Scan for the cell matching the given text and deliver its (x, y) coordinate at center. 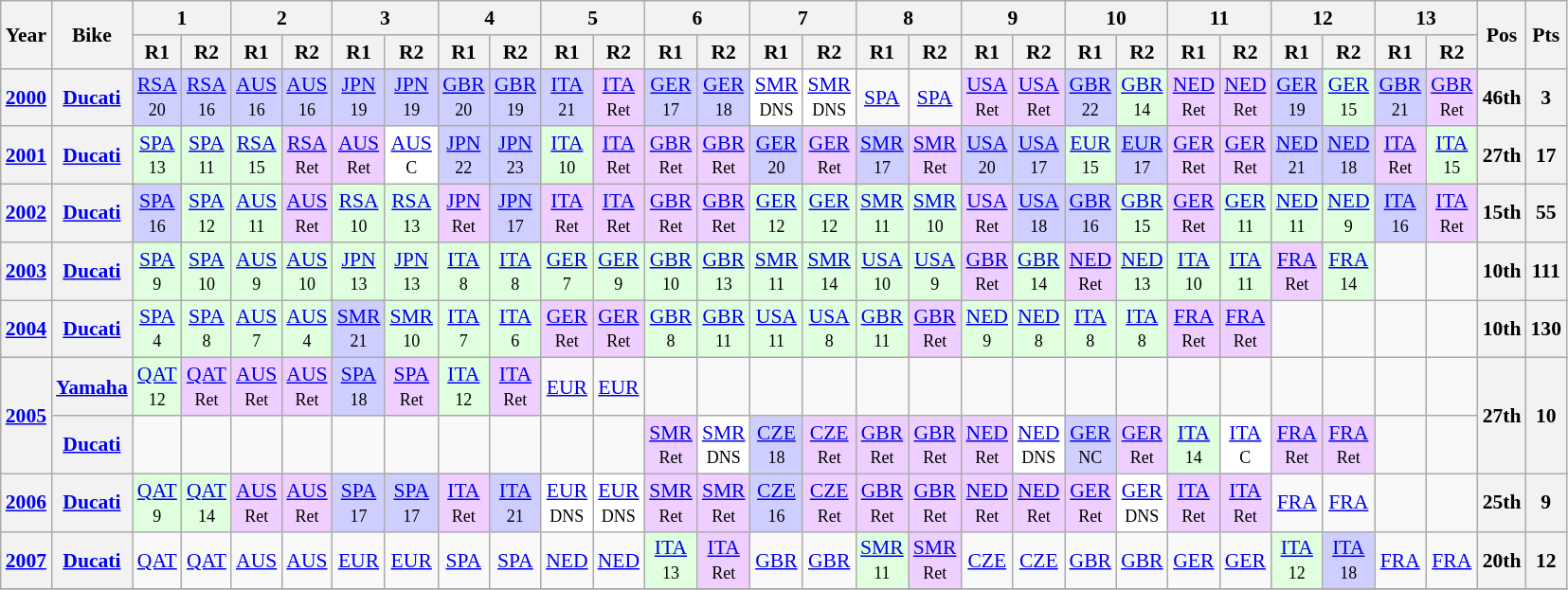
GBR15 (1143, 214)
2000 (27, 97)
GER9 (619, 271)
USA20 (987, 155)
GBR13 (724, 271)
Pos (1503, 34)
GER15 (1348, 97)
13 (1427, 18)
NED18 (1348, 155)
55 (1546, 214)
11 (1220, 18)
GERNC (1091, 445)
GER20 (777, 155)
8 (908, 18)
1 (182, 18)
AUS9 (256, 271)
RSA10 (359, 214)
RSA13 (411, 214)
RSA20 (157, 97)
RSARet (307, 155)
25th (1503, 502)
SPA9 (157, 271)
4 (489, 18)
NED11 (1297, 214)
NED8 (1038, 330)
GBR10 (671, 271)
AUS4 (307, 330)
GBR16 (1091, 214)
CZE16 (777, 502)
GER19 (1297, 97)
NEDDNS (1038, 445)
130 (1546, 330)
USA18 (1038, 214)
SPA16 (157, 214)
USA17 (1038, 155)
SPA8 (207, 330)
2 (282, 18)
17 (1546, 155)
5 (593, 18)
ITA11 (1245, 271)
GBR22 (1091, 97)
EUR15 (1091, 155)
ITA16 (1400, 214)
20th (1503, 561)
AUS7 (256, 330)
QATRet (207, 386)
SPA4 (157, 330)
2003 (27, 271)
2004 (27, 330)
RSA15 (256, 155)
QAT14 (207, 502)
Year (27, 34)
2001 (27, 155)
JPN23 (515, 155)
AUSC (411, 155)
Pts (1546, 34)
NED21 (1297, 155)
SMR21 (359, 330)
JPN22 (464, 155)
Bike (92, 34)
Yamaha (92, 386)
ITA13 (671, 561)
USA11 (777, 330)
15th (1503, 214)
GBR8 (671, 330)
6 (697, 18)
GBR20 (464, 97)
ITA14 (1194, 445)
JPN17 (515, 214)
46th (1503, 97)
NED13 (1143, 271)
SPA13 (157, 155)
GER11 (1245, 214)
SMR17 (882, 155)
SPA10 (207, 271)
ITA15 (1451, 155)
JPNRet (464, 214)
2005 (27, 416)
GERDNS (1143, 502)
GER18 (724, 97)
2002 (27, 214)
AUS11 (256, 214)
GBR19 (515, 97)
GBR21 (1400, 97)
2007 (27, 561)
SPARet (411, 386)
GER17 (671, 97)
USA8 (829, 330)
ITAC (1245, 445)
QAT12 (157, 386)
FRA14 (1348, 271)
RSA16 (207, 97)
111 (1546, 271)
GER7 (567, 271)
AUS10 (307, 271)
ITA7 (464, 330)
EUR17 (1143, 155)
SPA11 (207, 155)
7 (803, 18)
2006 (27, 502)
ITA6 (515, 330)
CZE18 (777, 445)
USA10 (882, 271)
SPA18 (359, 386)
QAT9 (157, 502)
USA9 (935, 271)
SPA12 (207, 214)
ITA18 (1348, 561)
SMR14 (829, 271)
